Find where the given text appears and provide that cell's center as [X, Y] coordinate. 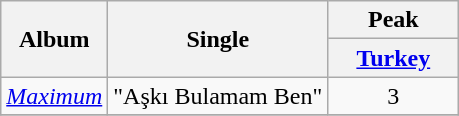
Album [54, 39]
Turkey [394, 58]
Maximum [54, 96]
"Aşkı Bulamam Ben" [218, 96]
Single [218, 39]
Peak [394, 20]
3 [394, 96]
